Find where the given text appears and provide that cell's center as (x, y) coordinate. 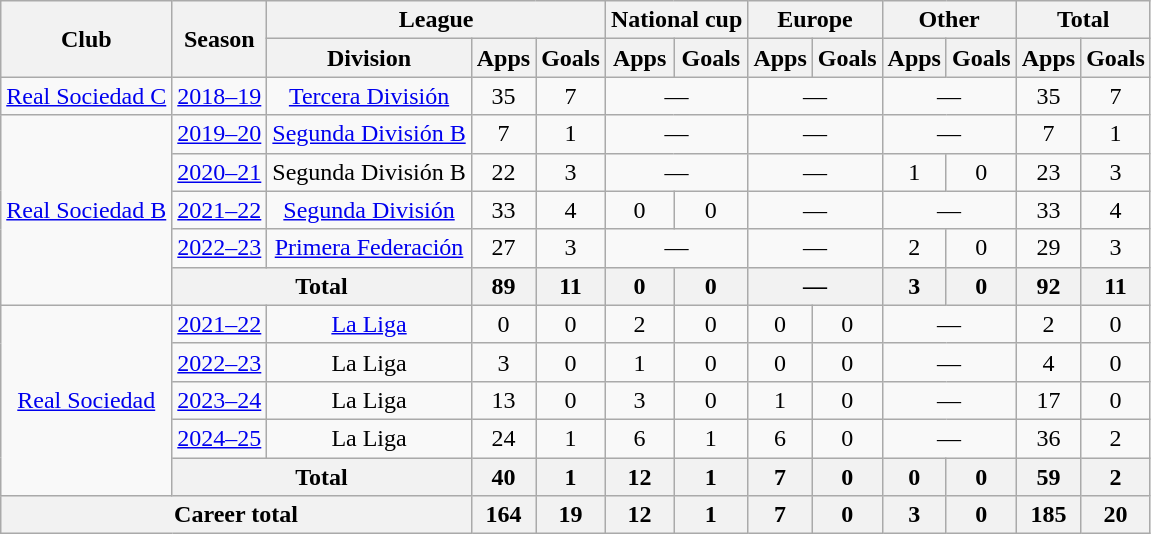
Real Sociedad B (86, 210)
17 (1048, 400)
2019–20 (220, 134)
22 (503, 172)
92 (1048, 286)
2023–24 (220, 400)
89 (503, 286)
13 (503, 400)
League (436, 20)
2018–19 (220, 96)
Career total (236, 515)
164 (503, 515)
185 (1048, 515)
29 (1048, 248)
Europe (815, 20)
Segunda División (369, 210)
59 (1048, 477)
20 (1116, 515)
National cup (676, 20)
Real Sociedad (86, 400)
27 (503, 248)
40 (503, 477)
23 (1048, 172)
Other (949, 20)
Primera Federación (369, 248)
36 (1048, 438)
24 (503, 438)
Tercera División (369, 96)
Club (86, 39)
Season (220, 39)
19 (571, 515)
Division (369, 58)
2020–21 (220, 172)
2024–25 (220, 438)
Real Sociedad C (86, 96)
